For the text-containing cell, return its midpoint in [X, Y] coordinate format. 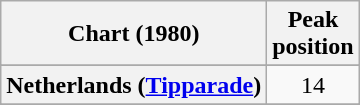
Peakposition [313, 34]
Chart (1980) [134, 34]
Netherlands (Tipparade) [134, 85]
14 [313, 85]
